Output the [x, y] coordinate of the center of the cell containing the given text.  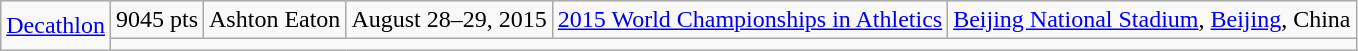
9045 pts [156, 20]
August 28–29, 2015 [449, 20]
Beijing National Stadium, Beijing, China [1152, 20]
Ashton Eaton [275, 20]
Decathlon [56, 26]
2015 World Championships in Athletics [750, 20]
